Capture the cell that displays the provided text and extract its (x, y) central coordinate. 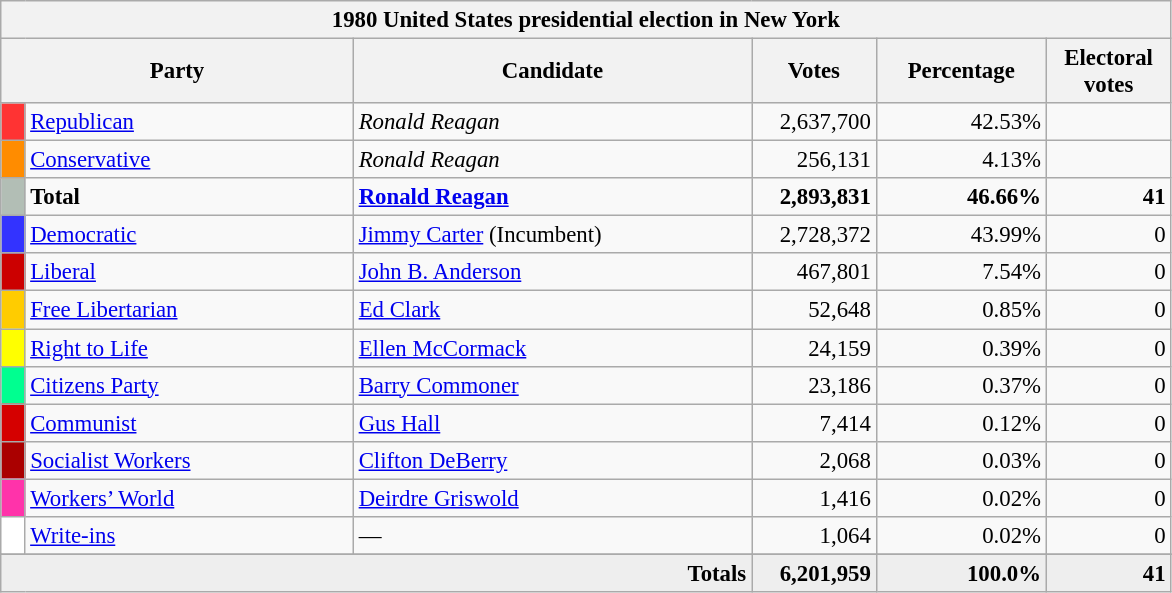
467,801 (814, 273)
Deirdre Griswold (552, 498)
2,728,372 (814, 235)
Socialist Workers (189, 460)
0.03% (961, 460)
Ellen McCormack (552, 348)
1,416 (814, 498)
Write-ins (189, 536)
Candidate (552, 72)
0.85% (961, 310)
Communist (189, 423)
43.99% (961, 235)
Ed Clark (552, 310)
Totals (376, 573)
0.37% (961, 385)
Republican (189, 122)
Party (178, 72)
Citizens Party (189, 385)
2,893,831 (814, 197)
Percentage (961, 72)
2,068 (814, 460)
John B. Anderson (552, 273)
24,159 (814, 348)
52,648 (814, 310)
2,637,700 (814, 122)
Gus Hall (552, 423)
4.13% (961, 160)
Total (189, 197)
Clifton DeBerry (552, 460)
256,131 (814, 160)
Votes (814, 72)
46.66% (961, 197)
Democratic (189, 235)
23,186 (814, 385)
Free Libertarian (189, 310)
Electoral votes (1108, 72)
100.0% (961, 573)
Conservative (189, 160)
Barry Commoner (552, 385)
Right to Life (189, 348)
7,414 (814, 423)
Liberal (189, 273)
6,201,959 (814, 573)
1980 United States presidential election in New York (586, 20)
Workers’ World (189, 498)
0.12% (961, 423)
0.39% (961, 348)
7.54% (961, 273)
42.53% (961, 122)
Jimmy Carter (Incumbent) (552, 235)
1,064 (814, 536)
— (552, 536)
